Locate the cell with the specified text and output its (X, Y) center coordinate. 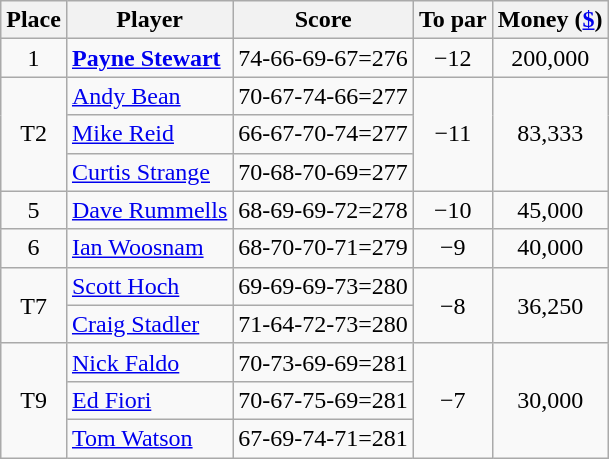
1 (34, 58)
−8 (452, 305)
−11 (452, 134)
−10 (452, 210)
−9 (452, 248)
70-68-70-69=277 (324, 172)
74-66-69-67=276 (324, 58)
Ed Fiori (149, 400)
Craig Stadler (149, 324)
Dave Rummells (149, 210)
70-73-69-69=281 (324, 362)
−7 (452, 400)
Player (149, 20)
T7 (34, 305)
Score (324, 20)
68-69-69-72=278 (324, 210)
Money ($) (550, 20)
Mike Reid (149, 134)
6 (34, 248)
83,333 (550, 134)
To par (452, 20)
Ian Woosnam (149, 248)
30,000 (550, 400)
40,000 (550, 248)
Payne Stewart (149, 58)
T2 (34, 134)
45,000 (550, 210)
200,000 (550, 58)
Scott Hoch (149, 286)
70-67-75-69=281 (324, 400)
Andy Bean (149, 96)
70-67-74-66=277 (324, 96)
36,250 (550, 305)
Place (34, 20)
69-69-69-73=280 (324, 286)
Tom Watson (149, 438)
67-69-74-71=281 (324, 438)
−12 (452, 58)
Curtis Strange (149, 172)
68-70-70-71=279 (324, 248)
T9 (34, 400)
5 (34, 210)
71-64-72-73=280 (324, 324)
Nick Faldo (149, 362)
66-67-70-74=277 (324, 134)
